Pinpoint the cell where the given text exists, returning its [X, Y] midpoint coordinate. 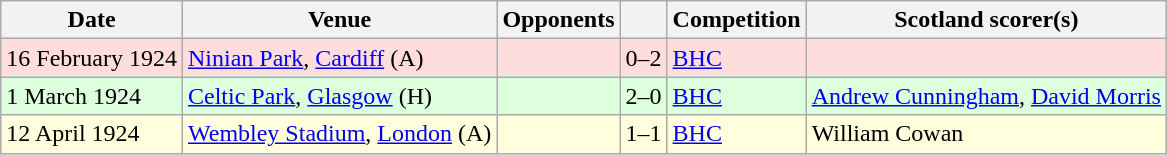
1–1 [644, 134]
Wembley Stadium, London (A) [339, 134]
Celtic Park, Glasgow (H) [339, 96]
12 April 1924 [92, 134]
Venue [339, 20]
Opponents [558, 20]
Andrew Cunningham, David Morris [986, 96]
0–2 [644, 58]
16 February 1924 [92, 58]
William Cowan [986, 134]
1 March 1924 [92, 96]
Ninian Park, Cardiff (A) [339, 58]
Scotland scorer(s) [986, 20]
Competition [736, 20]
2–0 [644, 96]
Date [92, 20]
